From the cell containing the given text, extract its center point as (x, y) coordinate. 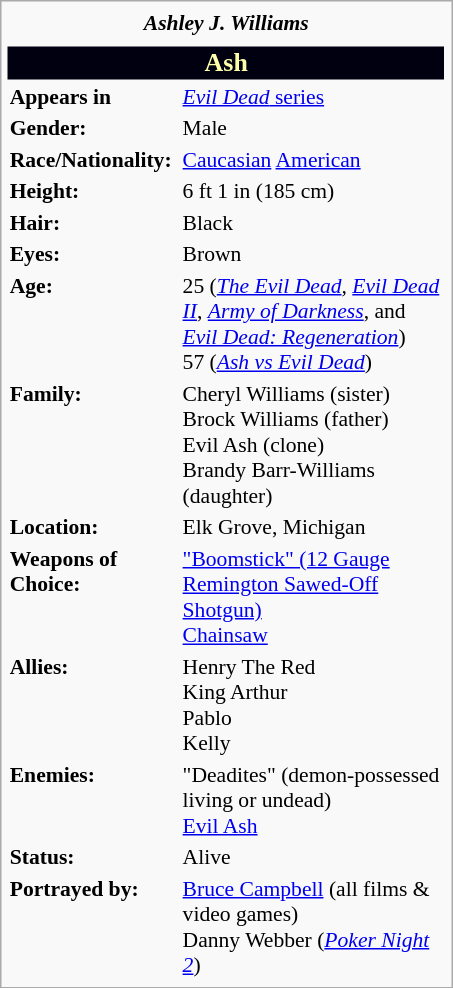
Black (312, 222)
6 ft 1 in (185 cm) (312, 191)
Height: (93, 191)
"Deadites" (demon-possessed living or undead) Evil Ash (312, 800)
Cheryl Williams (sister)Brock Williams (father)Evil Ash (clone)Brandy Barr-Williams (daughter) (312, 444)
Evil Dead series (312, 96)
Location: (93, 527)
Elk Grove, Michigan (312, 527)
Ash (226, 62)
Gender: (93, 128)
Weapons of Choice: (93, 596)
Allies: (93, 704)
Henry The RedKing ArthurPabloKelly (312, 704)
25 (The Evil Dead, Evil Dead II, Army of Darkness, and Evil Dead: Regeneration) 57 (Ash vs Evil Dead) (312, 324)
Ashley J. Williams (226, 23)
Race/Nationality: (93, 159)
Eyes: (93, 254)
"Boomstick" (12 Gauge Remington Sawed-Off Shotgun) Chainsaw (312, 596)
Alive (312, 857)
Hair: (93, 222)
Enemies: (93, 800)
Family: (93, 444)
Brown (312, 254)
Bruce Campbell (all films & video games)Danny Webber (Poker Night 2) (312, 926)
Age: (93, 324)
Appears in (93, 96)
Portrayed by: (93, 926)
Caucasian American (312, 159)
Male (312, 128)
Status: (93, 857)
